Detect which cell encompasses the target text, then output its [X, Y] center coordinate. 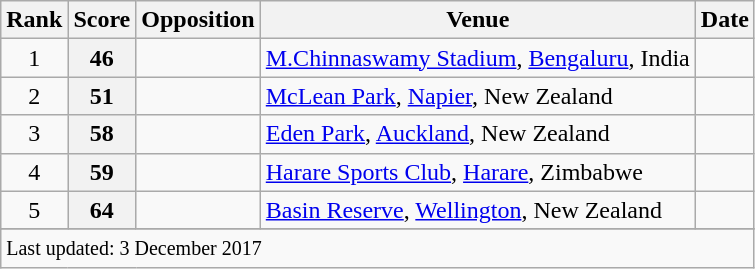
59 [102, 172]
58 [102, 134]
Venue [478, 20]
Rank [34, 20]
46 [102, 58]
Eden Park, Auckland, New Zealand [478, 134]
3 [34, 134]
Opposition [198, 20]
Score [102, 20]
McLean Park, Napier, New Zealand [478, 96]
M.Chinnaswamy Stadium, Bengaluru, India [478, 58]
2 [34, 96]
Harare Sports Club, Harare, Zimbabwe [478, 172]
51 [102, 96]
4 [34, 172]
64 [102, 210]
Last updated: 3 December 2017 [378, 248]
5 [34, 210]
Basin Reserve, Wellington, New Zealand [478, 210]
1 [34, 58]
Date [724, 20]
